Pinpoint the cell where the given text exists, returning its (x, y) midpoint coordinate. 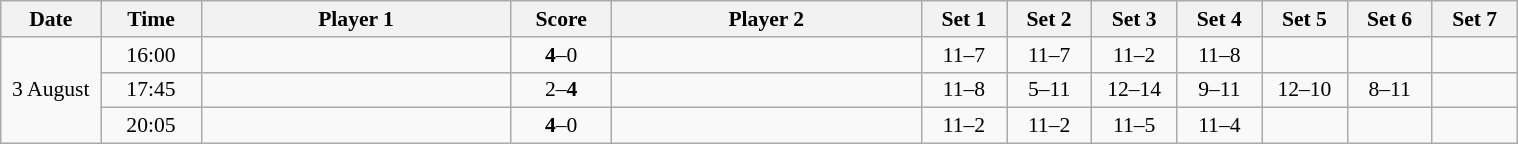
Time (151, 19)
Player 1 (356, 19)
Date (51, 19)
11–5 (1134, 126)
Set 2 (1048, 19)
Set 7 (1474, 19)
Set 1 (964, 19)
2–4 (561, 90)
12–14 (1134, 90)
Set 5 (1304, 19)
Set 4 (1220, 19)
16:00 (151, 55)
11–4 (1220, 126)
Set 3 (1134, 19)
5–11 (1048, 90)
17:45 (151, 90)
Score (561, 19)
9–11 (1220, 90)
Set 6 (1390, 19)
12–10 (1304, 90)
3 August (51, 90)
8–11 (1390, 90)
Player 2 (766, 19)
20:05 (151, 126)
